Identify which cell holds the provided text, then report its (X, Y) central coordinate. 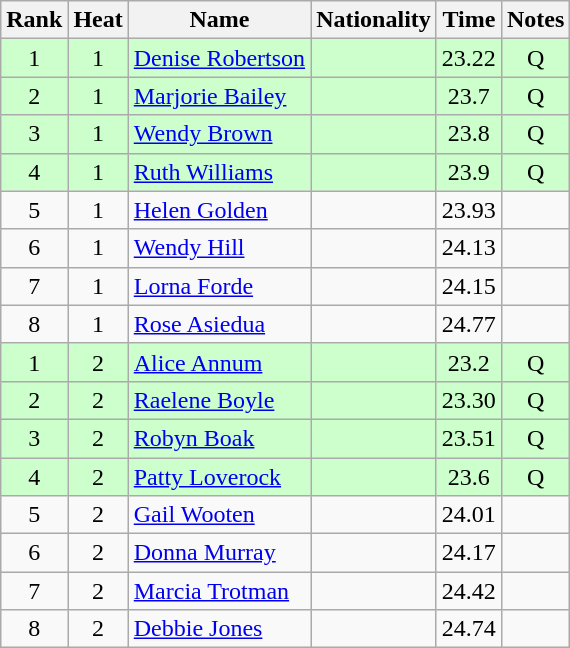
Name (219, 20)
Debbie Jones (219, 629)
23.22 (468, 58)
Ruth Williams (219, 172)
Time (468, 20)
Helen Golden (219, 210)
24.74 (468, 629)
Wendy Brown (219, 134)
24.13 (468, 248)
24.15 (468, 286)
Robyn Boak (219, 438)
24.42 (468, 591)
23.30 (468, 400)
23.2 (468, 362)
Nationality (374, 20)
Marcia Trotman (219, 591)
23.6 (468, 477)
Rank (34, 20)
Alice Annum (219, 362)
Heat (98, 20)
24.01 (468, 515)
Patty Loverock (219, 477)
Rose Asiedua (219, 324)
23.7 (468, 96)
Lorna Forde (219, 286)
Denise Robertson (219, 58)
23.51 (468, 438)
23.93 (468, 210)
Gail Wooten (219, 515)
24.17 (468, 553)
23.9 (468, 172)
24.77 (468, 324)
Raelene Boyle (219, 400)
Notes (535, 20)
23.8 (468, 134)
Wendy Hill (219, 248)
Donna Murray (219, 553)
Marjorie Bailey (219, 96)
